From the cell containing the given text, extract its center point as [x, y] coordinate. 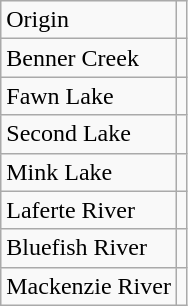
Laferte River [89, 210]
Second Lake [89, 134]
Bluefish River [89, 248]
Fawn Lake [89, 96]
Origin [89, 20]
Mackenzie River [89, 286]
Mink Lake [89, 172]
Benner Creek [89, 58]
